From the cell containing the given text, extract its center point as (X, Y) coordinate. 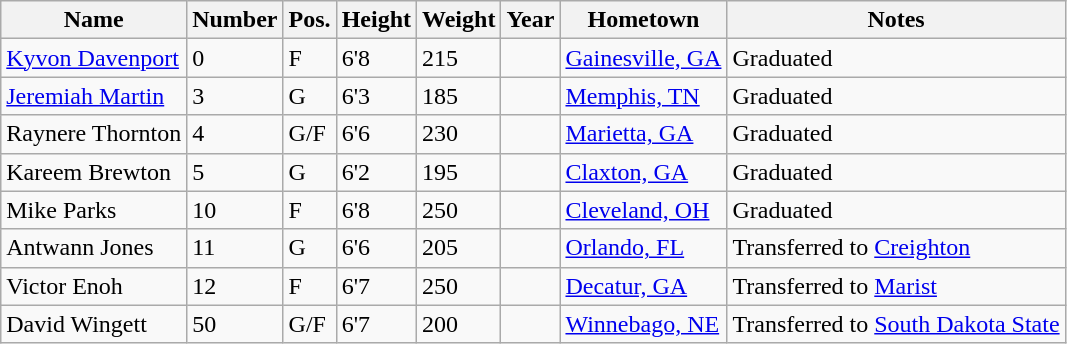
11 (235, 248)
Hometown (644, 20)
Height (376, 20)
Name (94, 20)
Raynere Thornton (94, 134)
Antwann Jones (94, 248)
Victor Enoh (94, 286)
Kareem Brewton (94, 172)
Jeremiah Martin (94, 96)
Notes (896, 20)
David Wingett (94, 324)
10 (235, 210)
50 (235, 324)
230 (459, 134)
200 (459, 324)
6'2 (376, 172)
Winnebago, NE (644, 324)
205 (459, 248)
12 (235, 286)
Mike Parks (94, 210)
0 (235, 58)
Kyvon Davenport (94, 58)
5 (235, 172)
Year (530, 20)
Cleveland, OH (644, 210)
Marietta, GA (644, 134)
Orlando, FL (644, 248)
4 (235, 134)
Number (235, 20)
Transferred to South Dakota State (896, 324)
Claxton, GA (644, 172)
Transferred to Creighton (896, 248)
Weight (459, 20)
Gainesville, GA (644, 58)
185 (459, 96)
Memphis, TN (644, 96)
Decatur, GA (644, 286)
215 (459, 58)
Transferred to Marist (896, 286)
195 (459, 172)
6'3 (376, 96)
Pos. (310, 20)
3 (235, 96)
